Scan for the cell matching the given text and deliver its [X, Y] coordinate at center. 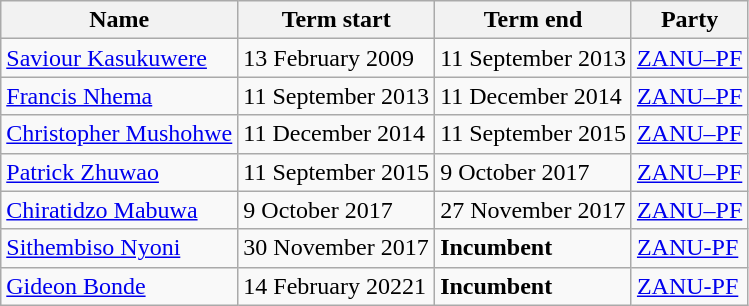
27 November 2017 [534, 210]
Francis Nhema [120, 96]
Patrick Zhuwao [120, 172]
Gideon Bonde [120, 286]
Sithembiso Nyoni [120, 248]
Chiratidzo Mabuwa [120, 210]
Term end [534, 20]
30 November 2017 [336, 248]
Saviour Kasukuwere [120, 58]
Christopher Mushohwe [120, 134]
13 February 2009 [336, 58]
14 February 20221 [336, 286]
Name [120, 20]
Party [689, 20]
Term start [336, 20]
